Return [X, Y] of the center of cell containing provided text 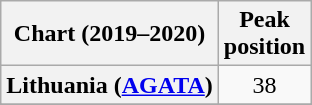
Lithuania (AGATA) [110, 85]
38 [264, 85]
Peakposition [264, 34]
Chart (2019–2020) [110, 34]
